Return (x, y) of the center of cell containing provided text 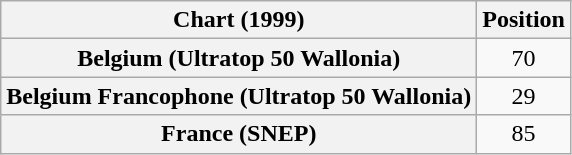
29 (524, 96)
85 (524, 134)
Belgium Francophone (Ultratop 50 Wallonia) (239, 96)
Belgium (Ultratop 50 Wallonia) (239, 58)
Position (524, 20)
70 (524, 58)
Chart (1999) (239, 20)
France (SNEP) (239, 134)
